Return the [X, Y] coordinate for the center point of the cell that contains the specified text.  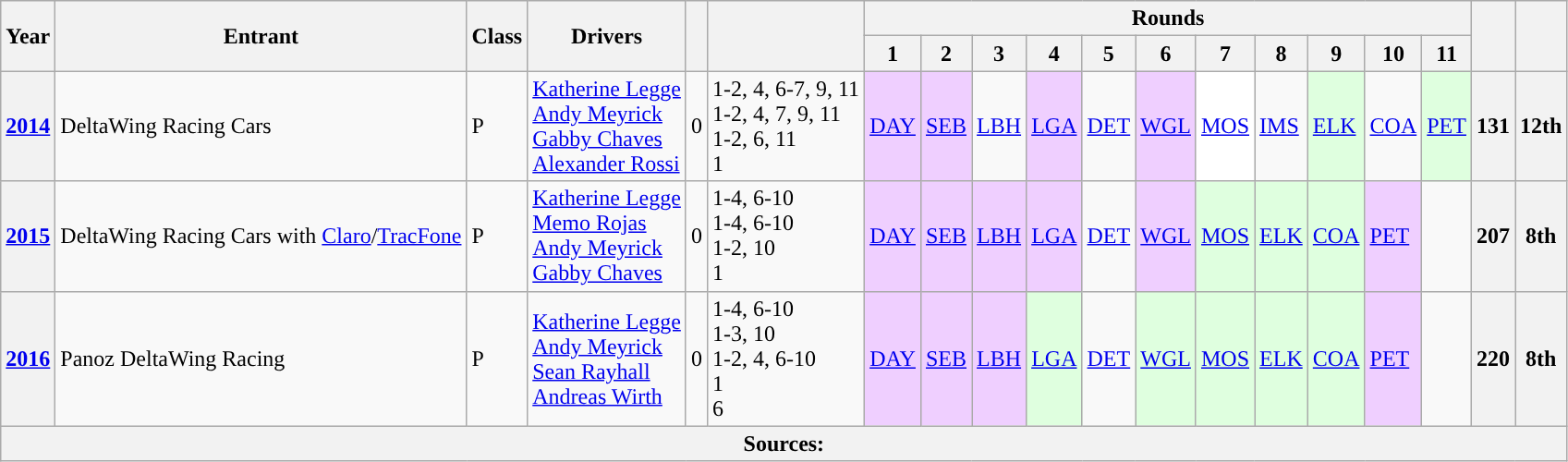
IMS [1282, 126]
2 [946, 54]
3 [1000, 54]
Katherine Legge Andy Meyrick Gabby Chaves Alexander Rossi [607, 126]
5 [1109, 54]
DeltaWing Racing Cars [261, 126]
Katherine Legge Andy Meyrick Sean Rayhall Andreas Wirth [607, 359]
1-4, 6-101-4, 6-101-2, 101 [785, 237]
1-4, 6-101-3, 101-2, 4, 6-1016 [785, 359]
Drivers [607, 36]
1 [893, 54]
12th [1541, 126]
131 [1493, 126]
10 [1393, 54]
Rounds [1168, 18]
Sources: [784, 444]
7 [1225, 54]
Class [497, 36]
2016 [28, 359]
6 [1166, 54]
9 [1336, 54]
207 [1493, 237]
8 [1282, 54]
11 [1447, 54]
Entrant [261, 36]
220 [1493, 359]
2015 [28, 237]
DeltaWing Racing Cars with Claro/TracFone [261, 237]
Katherine Legge Memo Rojas Andy Meyrick Gabby Chaves [607, 237]
Year [28, 36]
2014 [28, 126]
4 [1054, 54]
1-2, 4, 6-7, 9, 111-2, 4, 7, 9, 111-2, 6, 111 [785, 126]
Panoz DeltaWing Racing [261, 359]
